Extract the (X, Y) coordinate from the center of the cell holding the provided text.  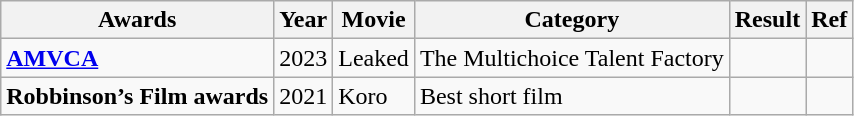
Koro (374, 96)
AMVCA (138, 58)
The Multichoice Talent Factory (572, 58)
Robbinson’s Film awards (138, 96)
Result (767, 20)
Leaked (374, 58)
Best short film (572, 96)
Awards (138, 20)
Movie (374, 20)
Ref (830, 20)
Year (304, 20)
Category (572, 20)
2023 (304, 58)
2021 (304, 96)
